For the text-containing cell, return its midpoint in [x, y] coordinate format. 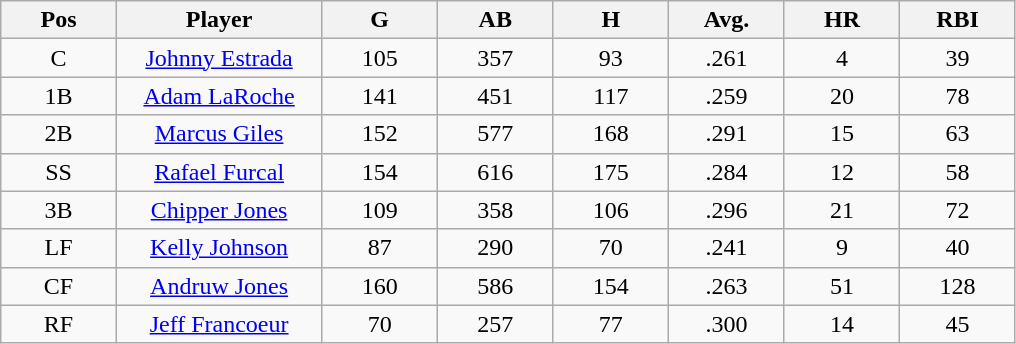
RBI [958, 20]
577 [495, 134]
21 [842, 210]
93 [611, 58]
106 [611, 210]
.241 [727, 248]
9 [842, 248]
128 [958, 286]
.284 [727, 172]
257 [495, 324]
Jeff Francoeur [219, 324]
290 [495, 248]
175 [611, 172]
58 [958, 172]
G [380, 20]
51 [842, 286]
616 [495, 172]
87 [380, 248]
LF [59, 248]
78 [958, 96]
451 [495, 96]
.259 [727, 96]
1B [59, 96]
40 [958, 248]
160 [380, 286]
RF [59, 324]
Adam LaRoche [219, 96]
117 [611, 96]
168 [611, 134]
Johnny Estrada [219, 58]
.261 [727, 58]
109 [380, 210]
2B [59, 134]
105 [380, 58]
.291 [727, 134]
.300 [727, 324]
63 [958, 134]
Marcus Giles [219, 134]
Andruw Jones [219, 286]
Kelly Johnson [219, 248]
358 [495, 210]
152 [380, 134]
CF [59, 286]
39 [958, 58]
77 [611, 324]
.296 [727, 210]
H [611, 20]
AB [495, 20]
SS [59, 172]
Chipper Jones [219, 210]
12 [842, 172]
Player [219, 20]
14 [842, 324]
586 [495, 286]
C [59, 58]
45 [958, 324]
Pos [59, 20]
HR [842, 20]
3B [59, 210]
15 [842, 134]
141 [380, 96]
357 [495, 58]
Rafael Furcal [219, 172]
Avg. [727, 20]
4 [842, 58]
72 [958, 210]
.263 [727, 286]
20 [842, 96]
